From the cell containing the given text, extract its center point as (x, y) coordinate. 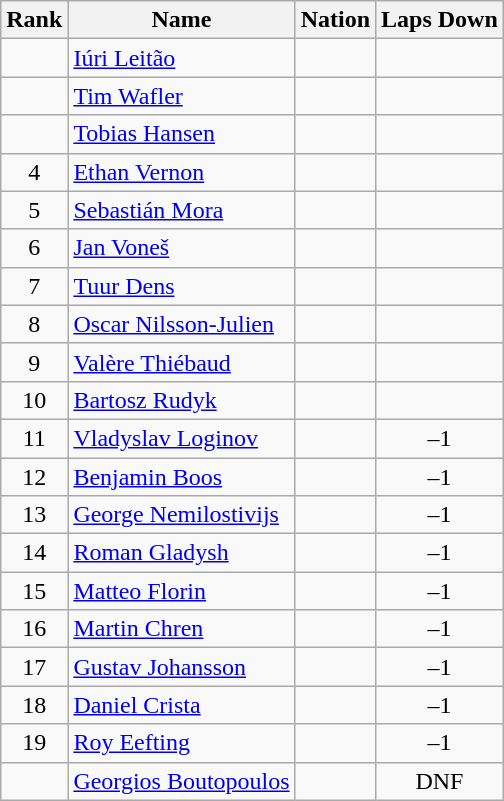
14 (34, 553)
16 (34, 629)
5 (34, 210)
18 (34, 705)
15 (34, 591)
Name (182, 20)
Valère Thiébaud (182, 362)
8 (34, 324)
Jan Voneš (182, 248)
10 (34, 400)
Tuur Dens (182, 286)
Georgios Boutopoulos (182, 781)
Tim Wafler (182, 96)
Matteo Florin (182, 591)
Roy Eefting (182, 743)
12 (34, 477)
Martin Chren (182, 629)
11 (34, 438)
Rank (34, 20)
Tobias Hansen (182, 134)
George Nemilostivijs (182, 515)
Ethan Vernon (182, 172)
Roman Gladysh (182, 553)
17 (34, 667)
19 (34, 743)
Sebastián Mora (182, 210)
DNF (440, 781)
13 (34, 515)
9 (34, 362)
Bartosz Rudyk (182, 400)
Benjamin Boos (182, 477)
6 (34, 248)
Iúri Leitão (182, 58)
4 (34, 172)
Laps Down (440, 20)
Oscar Nilsson-Julien (182, 324)
Nation (335, 20)
Daniel Crista (182, 705)
Gustav Johansson (182, 667)
7 (34, 286)
Vladyslav Loginov (182, 438)
